Identify which cell holds the provided text, then report its (x, y) central coordinate. 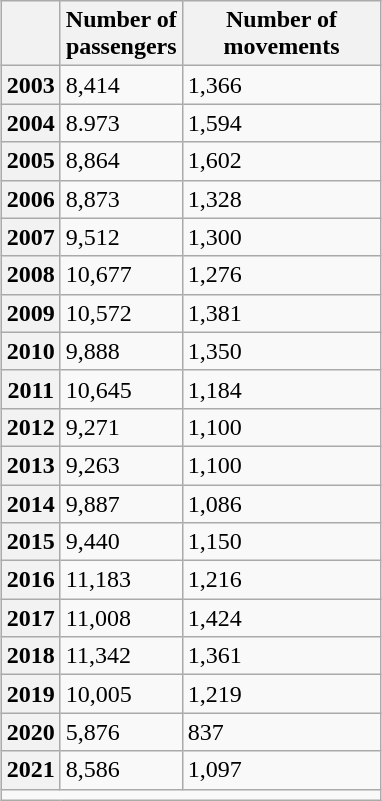
9,271 (121, 427)
1,594 (282, 123)
2019 (30, 694)
2021 (30, 770)
2018 (30, 656)
1,219 (282, 694)
Number ofmovements (282, 34)
10,677 (121, 275)
1,150 (282, 542)
10,572 (121, 313)
2005 (30, 161)
1,276 (282, 275)
1,350 (282, 351)
9,888 (121, 351)
1,366 (282, 85)
1,086 (282, 503)
2012 (30, 427)
837 (282, 732)
8,586 (121, 770)
8,873 (121, 199)
2016 (30, 580)
9,887 (121, 503)
2008 (30, 275)
1,328 (282, 199)
10,005 (121, 694)
9,263 (121, 465)
2007 (30, 237)
1,216 (282, 580)
Number ofpassengers (121, 34)
2015 (30, 542)
2010 (30, 351)
1,381 (282, 313)
2011 (30, 389)
11,342 (121, 656)
8.973 (121, 123)
2003 (30, 85)
9,440 (121, 542)
2017 (30, 618)
2020 (30, 732)
8,864 (121, 161)
1,602 (282, 161)
1,097 (282, 770)
2006 (30, 199)
11,183 (121, 580)
1,184 (282, 389)
9,512 (121, 237)
2004 (30, 123)
2013 (30, 465)
5,876 (121, 732)
10,645 (121, 389)
2014 (30, 503)
1,300 (282, 237)
11,008 (121, 618)
1,361 (282, 656)
8,414 (121, 85)
1,424 (282, 618)
2009 (30, 313)
